Capture the cell that displays the provided text and extract its (X, Y) central coordinate. 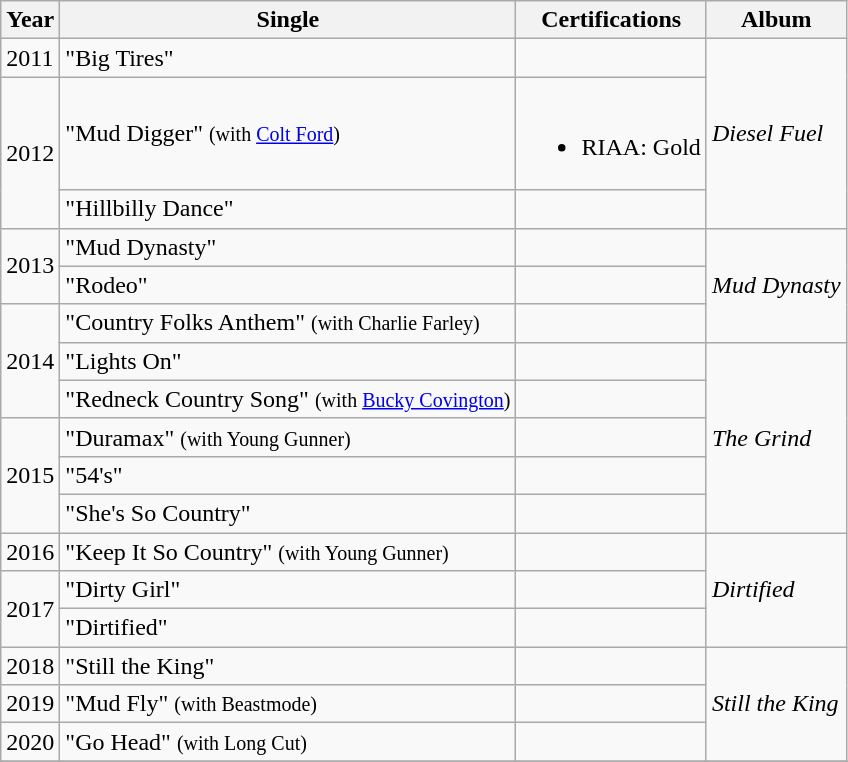
"Redneck Country Song" (with Bucky Covington) (288, 399)
"Big Tires" (288, 58)
"Still the King" (288, 666)
Certifications (611, 20)
Still the King (776, 704)
RIAA: Gold (611, 134)
"Dirtified" (288, 628)
Diesel Fuel (776, 134)
2019 (30, 704)
Mud Dynasty (776, 285)
2017 (30, 609)
2014 (30, 361)
Dirtified (776, 589)
"Mud Fly" (with Beastmode) (288, 704)
2012 (30, 152)
"Duramax" (with Young Gunner) (288, 437)
"Mud Dynasty" (288, 247)
"Mud Digger" (with Colt Ford) (288, 134)
2015 (30, 475)
2013 (30, 266)
"Lights On" (288, 361)
"54's" (288, 475)
Year (30, 20)
"Rodeo" (288, 285)
"Keep It So Country" (with Young Gunner) (288, 551)
Album (776, 20)
Single (288, 20)
2011 (30, 58)
2018 (30, 666)
2020 (30, 742)
"She's So Country" (288, 513)
"Dirty Girl" (288, 590)
"Hillbilly Dance" (288, 209)
"Country Folks Anthem" (with Charlie Farley) (288, 323)
2016 (30, 551)
"Go Head" (with Long Cut) (288, 742)
The Grind (776, 437)
